Output the [x, y] coordinate of the center of the cell containing the given text.  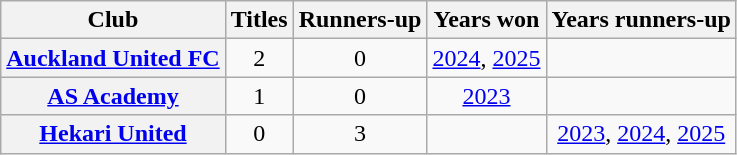
Titles [259, 20]
Years runners-up [641, 20]
Hekari United [113, 134]
Runners-up [360, 20]
Years won [486, 20]
1 [259, 96]
2 [259, 58]
Club [113, 20]
2023, 2024, 2025 [641, 134]
AS Academy [113, 96]
2024, 2025 [486, 58]
Auckland United FC [113, 58]
2023 [486, 96]
3 [360, 134]
